From the cell containing the given text, extract its center point as (X, Y) coordinate. 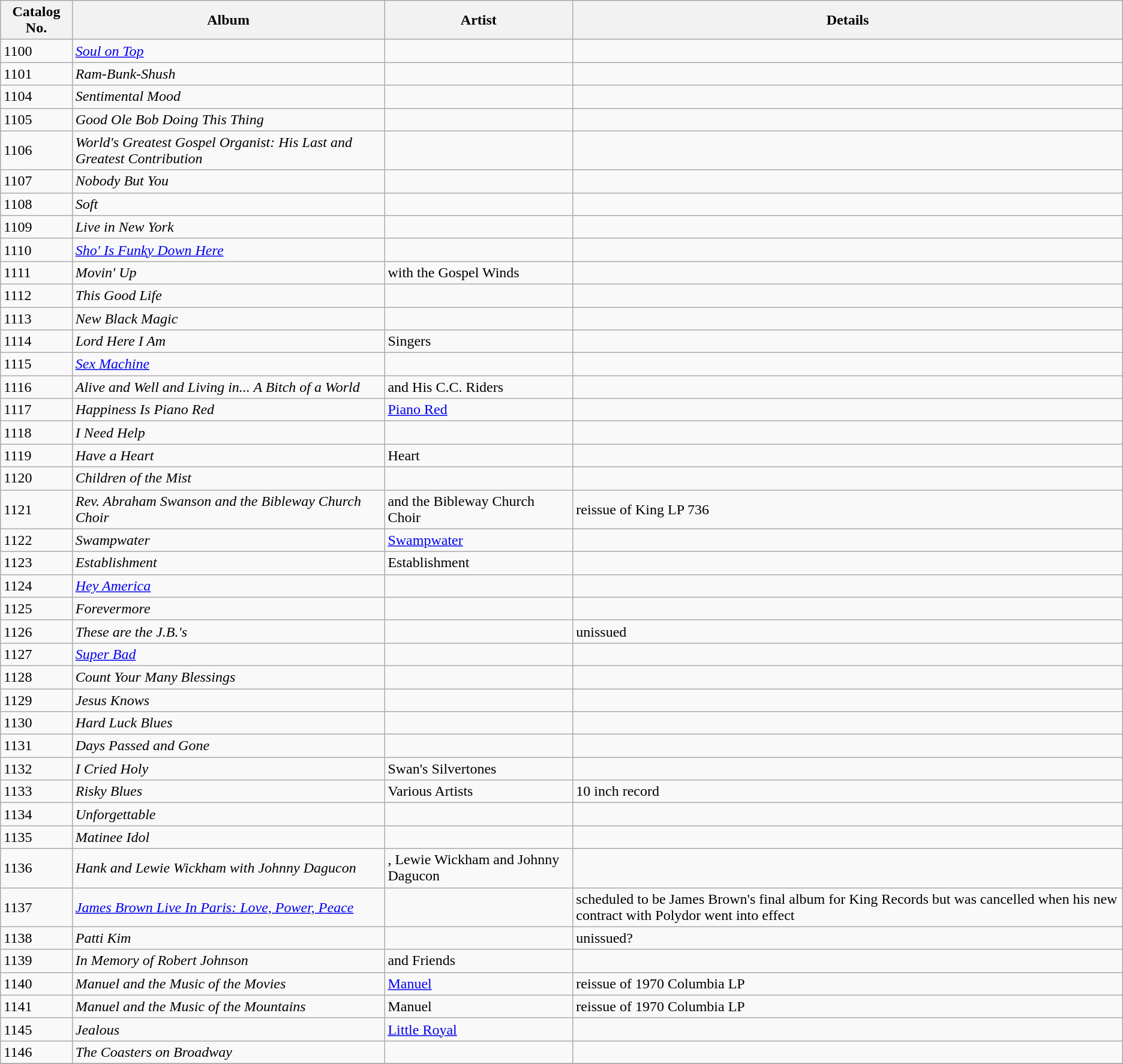
Happiness Is Piano Red (228, 410)
These are the J.B.'s (228, 631)
Days Passed and Gone (228, 746)
Artist (479, 20)
1120 (36, 478)
1105 (36, 119)
and the Bibleway Church Choir (479, 509)
1110 (36, 250)
James Brown Live In Paris: Love, Power, Peace (228, 907)
1140 (36, 984)
Movin' Up (228, 272)
Little Royal (479, 1029)
Alive and Well and Living in... A Bitch of a World (228, 387)
Risky Blues (228, 792)
Matinee Idol (228, 837)
reissue of King LP 736 (848, 509)
New Black Magic (228, 319)
1135 (36, 837)
1138 (36, 938)
1127 (36, 654)
1129 (36, 700)
Hank and Lewie Wickham with Johnny Dagucon (228, 868)
Have a Heart (228, 455)
1136 (36, 868)
Forevermore (228, 609)
1132 (36, 769)
Various Artists (479, 792)
I Cried Holy (228, 769)
1141 (36, 1006)
1130 (36, 723)
Soft (228, 204)
World's Greatest Gospel Organist: His Last and Greatest Contribution (228, 150)
1126 (36, 631)
This Good Life (228, 295)
1124 (36, 586)
Jealous (228, 1029)
unissued (848, 631)
I Need Help (228, 433)
1104 (36, 97)
10 inch record (848, 792)
Swan's Silvertones (479, 769)
with the Gospel Winds (479, 272)
In Memory of Robert Johnson (228, 961)
1109 (36, 227)
Live in New York (228, 227)
1100 (36, 51)
1145 (36, 1029)
1119 (36, 455)
Singers (479, 341)
Manuel and the Music of the Mountains (228, 1006)
Super Bad (228, 654)
and His C.C. Riders (479, 387)
1121 (36, 509)
Ram-Bunk-Shush (228, 74)
Details (848, 20)
1112 (36, 295)
Patti Kim (228, 938)
Catalog No. (36, 20)
1101 (36, 74)
Hard Luck Blues (228, 723)
Soul on Top (228, 51)
The Coasters on Broadway (228, 1052)
1118 (36, 433)
Piano Red (479, 410)
1116 (36, 387)
1146 (36, 1052)
Hey America (228, 586)
1113 (36, 319)
Rev. Abraham Swanson and the Bibleway Church Choir (228, 509)
1123 (36, 563)
1111 (36, 272)
unissued? (848, 938)
Lord Here I Am (228, 341)
1133 (36, 792)
1134 (36, 814)
scheduled to be James Brown's final album for King Records but was cancelled when his new contract with Polydor went into effect (848, 907)
1131 (36, 746)
1107 (36, 181)
Heart (479, 455)
1114 (36, 341)
Children of the Mist (228, 478)
Unforgettable (228, 814)
1106 (36, 150)
, Lewie Wickham and Johnny Dagucon (479, 868)
1117 (36, 410)
Album (228, 20)
1139 (36, 961)
Count Your Many Blessings (228, 677)
Sentimental Mood (228, 97)
1115 (36, 364)
1137 (36, 907)
Good Ole Bob Doing This Thing (228, 119)
1128 (36, 677)
1125 (36, 609)
and Friends (479, 961)
Sho' Is Funky Down Here (228, 250)
Sex Machine (228, 364)
Manuel and the Music of the Movies (228, 984)
Nobody But You (228, 181)
1108 (36, 204)
Jesus Knows (228, 700)
1122 (36, 540)
